Output the [X, Y] coordinate of the center of the cell containing the given text.  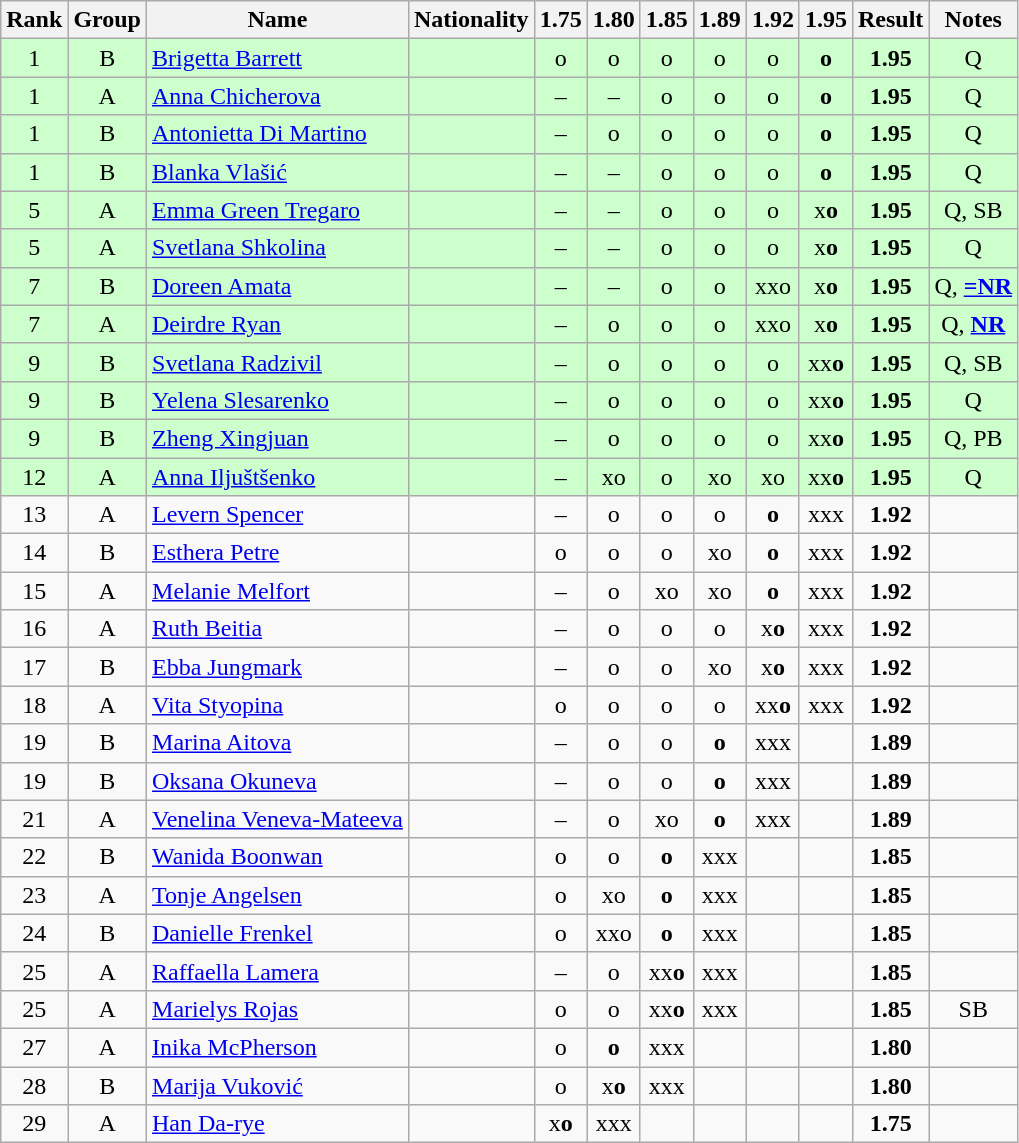
Han Da-rye [278, 1124]
Vita Styopina [278, 705]
Danielle Frenkel [278, 933]
Esthera Petre [278, 553]
Marija Vuković [278, 1085]
Venelina Veneva-Mateeva [278, 819]
14 [34, 553]
28 [34, 1085]
Brigetta Barrett [278, 58]
Raffaella Lamera [278, 971]
Rank [34, 20]
Tonje Angelsen [278, 895]
Ruth Beitia [278, 629]
29 [34, 1124]
Levern Spencer [278, 515]
Melanie Melfort [278, 591]
Emma Green Tregaro [278, 210]
SB [974, 1009]
Oksana Okuneva [278, 781]
17 [34, 667]
Result [890, 20]
Nationality [471, 20]
Name [278, 20]
24 [34, 933]
Marina Aitova [278, 743]
16 [34, 629]
Doreen Amata [278, 286]
Yelena Slesarenko [278, 400]
Blanka Vlašić [278, 172]
Marielys Rojas [278, 1009]
21 [34, 819]
Zheng Xingjuan [278, 438]
Ebba Jungmark [278, 667]
Q, NR [974, 324]
Deirdre Ryan [278, 324]
Svetlana Shkolina [278, 248]
27 [34, 1047]
22 [34, 857]
12 [34, 477]
13 [34, 515]
Wanida Boonwan [278, 857]
Group [108, 20]
23 [34, 895]
18 [34, 705]
Notes [974, 20]
Antonietta Di Martino [278, 134]
Q, =NR [974, 286]
Inika McPherson [278, 1047]
Svetlana Radzivil [278, 362]
Q, PB [974, 438]
Anna Chicherova [278, 96]
15 [34, 591]
Anna Iljuštšenko [278, 477]
